Detect which cell encompasses the target text, then output its (x, y) center coordinate. 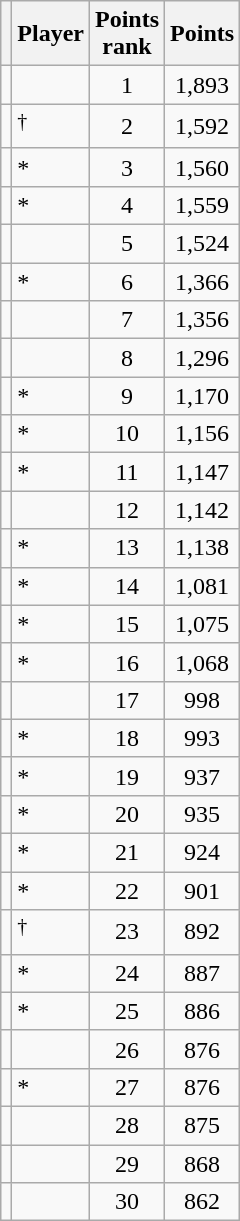
886 (202, 1011)
18 (128, 738)
30 (128, 1202)
29 (128, 1164)
1,296 (202, 358)
Pointsrank (128, 34)
1,068 (202, 662)
3 (128, 167)
15 (128, 624)
21 (128, 853)
11 (128, 472)
1,142 (202, 510)
16 (128, 662)
993 (202, 738)
1,081 (202, 586)
5 (128, 244)
1,893 (202, 85)
12 (128, 510)
868 (202, 1164)
935 (202, 814)
1,075 (202, 624)
998 (202, 700)
6 (128, 282)
901 (202, 891)
892 (202, 932)
Points (202, 34)
7 (128, 320)
9 (128, 396)
1,592 (202, 126)
22 (128, 891)
1,356 (202, 320)
1,170 (202, 396)
2 (128, 126)
26 (128, 1049)
1,138 (202, 548)
862 (202, 1202)
4 (128, 205)
1,559 (202, 205)
10 (128, 434)
1 (128, 85)
1,156 (202, 434)
20 (128, 814)
1,147 (202, 472)
17 (128, 700)
28 (128, 1125)
23 (128, 932)
Player (51, 34)
25 (128, 1011)
14 (128, 586)
24 (128, 973)
27 (128, 1087)
1,524 (202, 244)
1,366 (202, 282)
1,560 (202, 167)
8 (128, 358)
875 (202, 1125)
887 (202, 973)
13 (128, 548)
19 (128, 776)
937 (202, 776)
924 (202, 853)
